Search for the cell housing the specified text and yield its [X, Y] center coordinate. 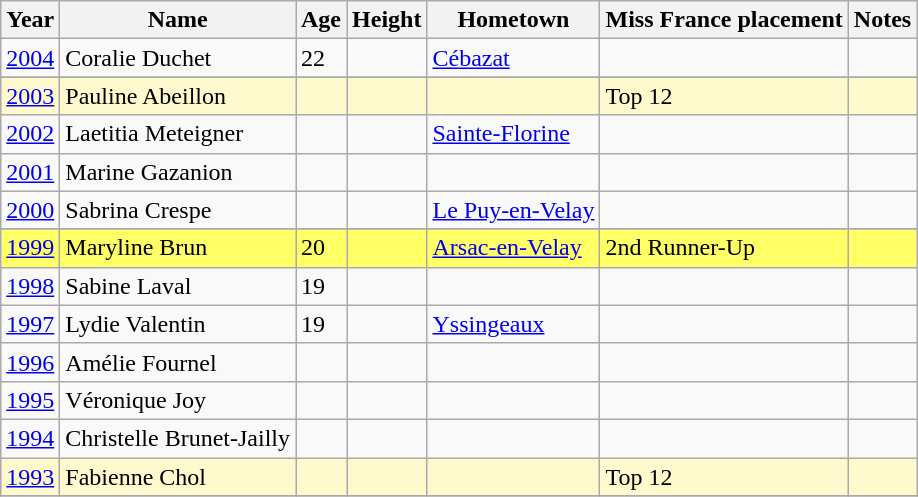
1999 [30, 248]
Yssingeaux [514, 324]
Lydie Valentin [178, 324]
Hometown [514, 20]
Marine Gazanion [178, 172]
Age [322, 20]
20 [322, 248]
1996 [30, 362]
Le Puy-en-Velay [514, 210]
2002 [30, 134]
Amélie Fournel [178, 362]
2003 [30, 96]
Sabrina Crespe [178, 210]
Notes [882, 20]
Maryline Brun [178, 248]
Name [178, 20]
2000 [30, 210]
Pauline Abeillon [178, 96]
Sainte-Florine [514, 134]
22 [322, 58]
Height [387, 20]
Christelle Brunet-Jailly [178, 438]
Laetitia Meteigner [178, 134]
2nd Runner-Up [724, 248]
1997 [30, 324]
Véronique Joy [178, 400]
2001 [30, 172]
Arsac-en-Velay [514, 248]
Coralie Duchet [178, 58]
1993 [30, 477]
2004 [30, 58]
1995 [30, 400]
Miss France placement [724, 20]
Cébazat [514, 58]
1998 [30, 286]
Sabine Laval [178, 286]
Year [30, 20]
Fabienne Chol [178, 477]
1994 [30, 438]
